Extract the (X, Y) coordinate from the center of the cell holding the provided text.  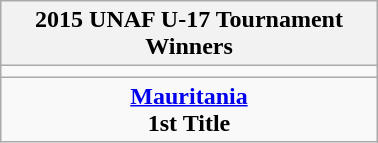
Mauritania1st Title (189, 110)
2015 UNAF U-17 Tournament Winners (189, 34)
